Locate the cell with the specified text and output its (X, Y) center coordinate. 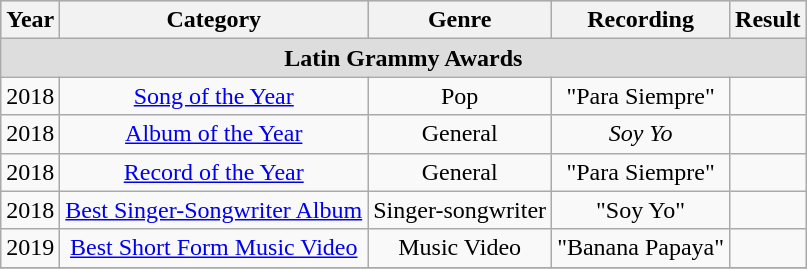
2019 (30, 248)
Soy Yo (641, 134)
Recording (641, 20)
Latin Grammy Awards (404, 58)
Music Video (460, 248)
Pop (460, 96)
Singer-songwriter (460, 210)
Best Singer-Songwriter Album (214, 210)
Album of the Year (214, 134)
"Banana Papaya" (641, 248)
Category (214, 20)
Result (768, 20)
Year (30, 20)
Genre (460, 20)
Record of the Year (214, 172)
Best Short Form Music Video (214, 248)
Song of the Year (214, 96)
"Soy Yo" (641, 210)
